Output the [X, Y] coordinate of the center of the cell containing the given text.  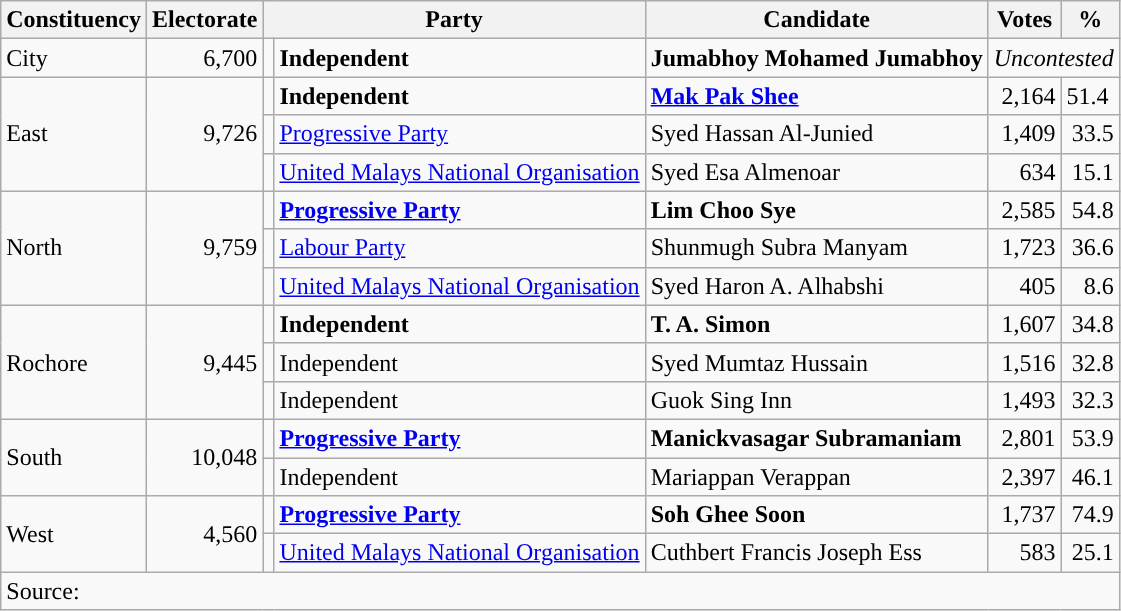
6,700 [204, 58]
9,726 [204, 134]
Candidate [816, 20]
8.6 [1090, 286]
2,164 [1024, 96]
Syed Hassan Al-Junied [816, 134]
1,516 [1024, 362]
City [74, 58]
Manickvasagar Subramaniam [816, 438]
Labour Party [460, 248]
15.1 [1090, 172]
% [1090, 20]
54.8 [1090, 210]
Party [454, 20]
Constituency [74, 20]
Electorate [204, 20]
1,409 [1024, 134]
North [74, 248]
South [74, 457]
Guok Sing Inn [816, 400]
Soh Ghee Soon [816, 515]
Mariappan Verappan [816, 477]
Syed Haron A. Alhabshi [816, 286]
405 [1024, 286]
33.5 [1090, 134]
Votes [1024, 20]
1,607 [1024, 324]
36.6 [1090, 248]
1,493 [1024, 400]
East [74, 134]
Lim Choo Sye [816, 210]
T. A. Simon [816, 324]
Syed Mumtaz Hussain [816, 362]
25.1 [1090, 553]
Cuthbert Francis Joseph Ess [816, 553]
Source: [560, 591]
32.8 [1090, 362]
West [74, 534]
46.1 [1090, 477]
53.9 [1090, 438]
74.9 [1090, 515]
Uncontested [1054, 58]
4,560 [204, 534]
9,445 [204, 362]
34.8 [1090, 324]
9,759 [204, 248]
634 [1024, 172]
583 [1024, 553]
51.4 [1090, 96]
1,737 [1024, 515]
Shunmugh Subra Manyam [816, 248]
32.3 [1090, 400]
Jumabhoy Mohamed Jumabhoy [816, 58]
1,723 [1024, 248]
2,397 [1024, 477]
2,801 [1024, 438]
Rochore [74, 362]
Mak Pak Shee [816, 96]
10,048 [204, 457]
2,585 [1024, 210]
Syed Esa Almenoar [816, 172]
